Extract the (x, y) coordinate from the center of the cell holding the provided text.  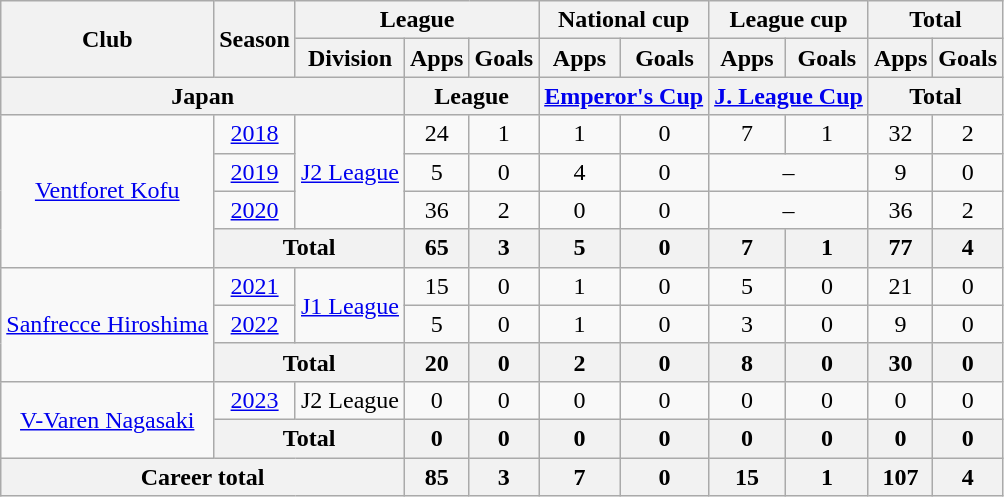
J1 League (350, 305)
32 (900, 134)
85 (437, 477)
21 (900, 286)
2021 (255, 286)
Club (108, 39)
24 (437, 134)
Division (350, 58)
Sanfrecce Hiroshima (108, 324)
20 (437, 362)
Emperor's Cup (624, 96)
Ventforet Kofu (108, 191)
2019 (255, 172)
30 (900, 362)
J. League Cup (789, 96)
77 (900, 248)
65 (437, 248)
V-Varen Nagasaki (108, 419)
8 (748, 362)
League cup (789, 20)
2023 (255, 400)
National cup (624, 20)
2020 (255, 210)
Career total (203, 477)
107 (900, 477)
2022 (255, 324)
Japan (203, 96)
Season (255, 39)
2018 (255, 134)
